Locate the cell with the specified text and output its (X, Y) center coordinate. 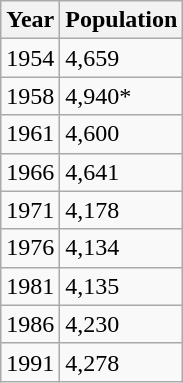
Year (30, 20)
4,641 (122, 172)
1981 (30, 286)
4,278 (122, 362)
4,659 (122, 58)
4,135 (122, 286)
4,230 (122, 324)
4,940* (122, 96)
Population (122, 20)
1966 (30, 172)
4,178 (122, 210)
1958 (30, 96)
1991 (30, 362)
4,600 (122, 134)
1986 (30, 324)
1954 (30, 58)
4,134 (122, 248)
1961 (30, 134)
1976 (30, 248)
1971 (30, 210)
